Capture the cell that displays the provided text and extract its (x, y) central coordinate. 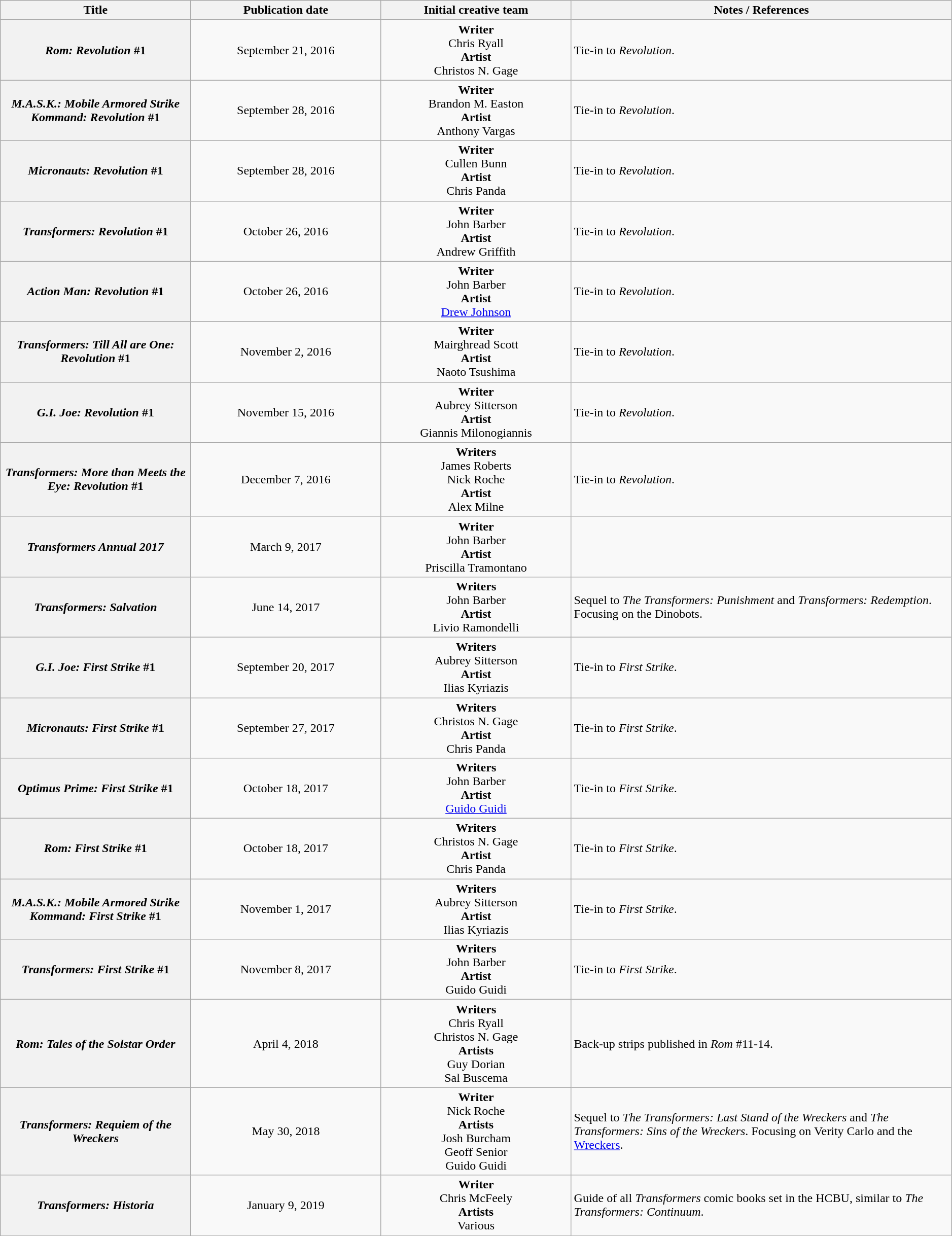
WriterJohn BarberArtistDrew Johnson (476, 291)
Rom: First Strike #1 (95, 849)
WriterCullen BunnArtistChris Panda (476, 170)
Notes / References (761, 10)
November 1, 2017 (286, 909)
Transformers Annual 2017 (95, 547)
Action Man: Revolution #1 (95, 291)
November 8, 2017 (286, 970)
G.I. Joe: Revolution #1 (95, 412)
Initial creative team (476, 10)
April 4, 2018 (286, 1044)
WriterNick RocheArtistsJosh BurchamGeoff SeniorGuido Guidi (476, 1131)
Title (95, 10)
WriterJohn BarberArtistPriscilla Tramontano (476, 547)
November 2, 2016 (286, 352)
Back-up strips published in Rom #11-14. (761, 1044)
December 7, 2016 (286, 479)
WriterChris RyallArtistChristos N. Gage (476, 50)
September 27, 2017 (286, 728)
M.A.S.K.: Mobile Armored Strike Kommand: First Strike #1 (95, 909)
Transformers: First Strike #1 (95, 970)
Transformers: Salvation (95, 607)
G.I. Joe: First Strike #1 (95, 667)
Rom: Tales of the Solstar Order (95, 1044)
Rom: Revolution #1 (95, 50)
WritersChris RyallChristos N. GageArtistsGuy DorianSal Buscema (476, 1044)
M.A.S.K.: Mobile Armored Strike Kommand: Revolution #1 (95, 111)
WriterJohn BarberArtistAndrew Griffith (476, 231)
March 9, 2017 (286, 547)
Micronauts: Revolution #1 (95, 170)
Guide of all Transformers comic books set in the HCBU, similar to The Transformers: Continuum. (761, 1205)
WriterMairghread ScottArtistNaoto Tsushima (476, 352)
Transformers: Revolution #1 (95, 231)
WritersJohn BarberArtistLivio Ramondelli (476, 607)
Sequel to The Transformers: Last Stand of the Wreckers and The Transformers: Sins of the Wreckers. Focusing on Verity Carlo and the Wreckers. (761, 1131)
WriterChris McFeelyArtistsVarious (476, 1205)
Micronauts: First Strike #1 (95, 728)
Transformers: Till All are One: Revolution #1 (95, 352)
September 20, 2017 (286, 667)
January 9, 2019 (286, 1205)
WriterBrandon M. EastonArtistAnthony Vargas (476, 111)
Transformers: More than Meets the Eye: Revolution #1 (95, 479)
June 14, 2017 (286, 607)
November 15, 2016 (286, 412)
WritersJames RobertsNick RocheArtistAlex Milne (476, 479)
Transformers: Historia (95, 1205)
Publication date (286, 10)
Transformers: Requiem of the Wreckers (95, 1131)
Optimus Prime: First Strike #1 (95, 788)
Sequel to The Transformers: Punishment and Transformers: Redemption. Focusing on the Dinobots. (761, 607)
WriterAubrey SittersonArtistGiannis Milonogiannis (476, 412)
May 30, 2018 (286, 1131)
September 21, 2016 (286, 50)
